Detect which cell encompasses the target text, then output its [X, Y] center coordinate. 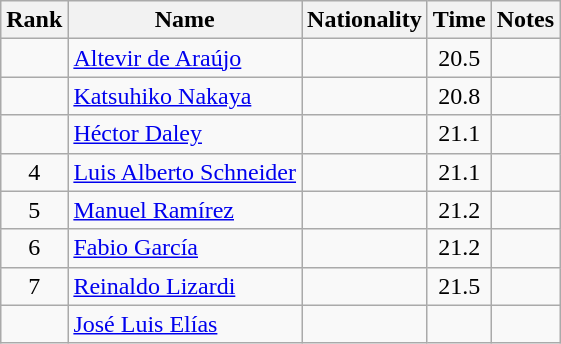
Héctor Daley [185, 134]
Notes [525, 20]
20.8 [459, 96]
20.5 [459, 58]
Nationality [365, 20]
José Luis Elías [185, 324]
Time [459, 20]
Rank [34, 20]
Manuel Ramírez [185, 210]
21.5 [459, 286]
Reinaldo Lizardi [185, 286]
Katsuhiko Nakaya [185, 96]
Altevir de Araújo [185, 58]
7 [34, 286]
Luis Alberto Schneider [185, 172]
4 [34, 172]
6 [34, 248]
Fabio García [185, 248]
Name [185, 20]
5 [34, 210]
